Output the [x, y] coordinate of the center of the cell containing the given text.  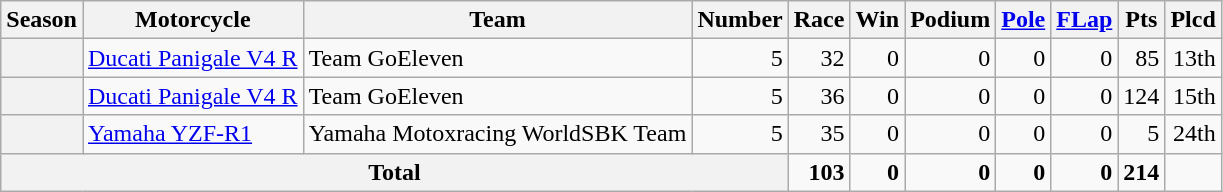
Yamaha Motoxracing WorldSBK Team [498, 134]
Plcd [1193, 20]
Season [42, 20]
Total [395, 172]
Race [819, 20]
24th [1193, 134]
Win [878, 20]
13th [1193, 58]
Podium [950, 20]
35 [819, 134]
Team [498, 20]
124 [1142, 96]
15th [1193, 96]
Pole [1024, 20]
32 [819, 58]
85 [1142, 58]
36 [819, 96]
Motorcycle [192, 20]
Yamaha YZF-R1 [192, 134]
Pts [1142, 20]
103 [819, 172]
214 [1142, 172]
Number [740, 20]
FLap [1084, 20]
